Detect which cell encompasses the target text, then output its [X, Y] center coordinate. 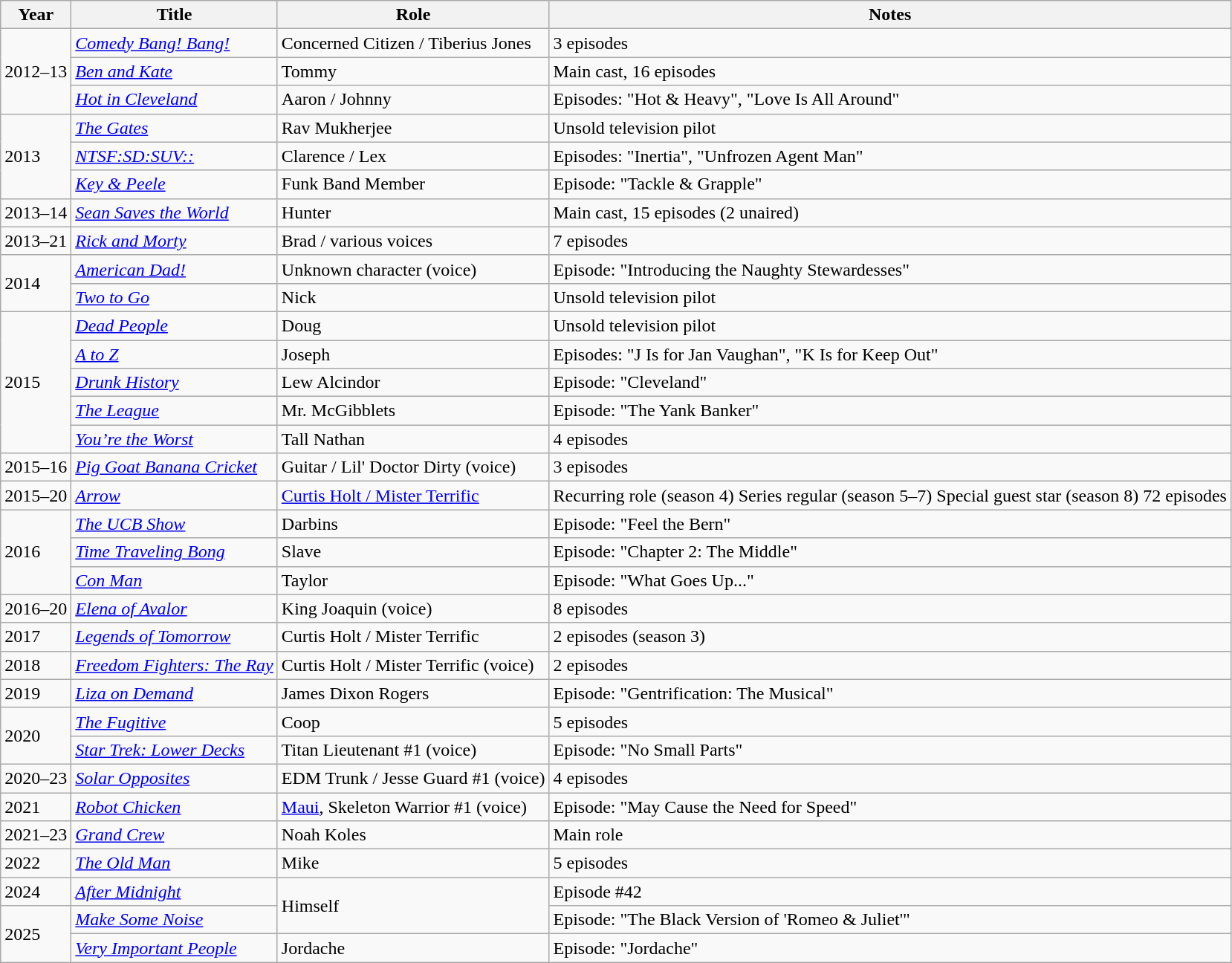
Hot in Cleveland [174, 100]
Noah Koles [413, 835]
2025 [36, 934]
Solar Opposites [174, 778]
King Joaquin (voice) [413, 609]
Unknown character (voice) [413, 269]
Dead People [174, 325]
Rick and Morty [174, 241]
You’re the Worst [174, 439]
Guitar / Lil' Doctor Dirty (voice) [413, 467]
Episode: "Cleveland" [890, 383]
Con Man [174, 580]
Arrow [174, 496]
2013 [36, 156]
Lew Alcindor [413, 383]
2018 [36, 665]
Darbins [413, 524]
2013–14 [36, 213]
Episode: "Gentrification: The Musical" [890, 693]
EDM Trunk / Jesse Guard #1 (voice) [413, 778]
Himself [413, 906]
Recurring role (season 4) Series regular (season 5–7) Special guest star (season 8) 72 episodes [890, 496]
Key & Peele [174, 184]
American Dad! [174, 269]
Elena of Avalor [174, 609]
Taylor [413, 580]
2015 [36, 382]
2022 [36, 863]
Main role [890, 835]
Notes [890, 15]
Mr. McGibblets [413, 411]
Hunter [413, 213]
Funk Band Member [413, 184]
2020 [36, 736]
James Dixon Rogers [413, 693]
Episodes: "J Is for Jan Vaughan", "K Is for Keep Out" [890, 354]
Time Traveling Bong [174, 552]
Pig Goat Banana Cricket [174, 467]
Very Important People [174, 948]
Concerned Citizen / Tiberius Jones [413, 43]
Nick [413, 297]
2019 [36, 693]
Doug [413, 325]
2012–13 [36, 71]
Episodes: "Hot & Heavy", "Love Is All Around" [890, 100]
Curtis Holt / Mister Terrific (voice) [413, 665]
2015–20 [36, 496]
Role [413, 15]
Episode: "What Goes Up..." [890, 580]
2021 [36, 806]
Episodes: "Inertia", "Unfrozen Agent Man" [890, 156]
2015–16 [36, 467]
Drunk History [174, 383]
Year [36, 15]
2024 [36, 892]
Star Trek: Lower Decks [174, 750]
The Gates [174, 128]
Legends of Tomorrow [174, 637]
The UCB Show [174, 524]
2017 [36, 637]
Grand Crew [174, 835]
Make Some Noise [174, 920]
Episode #42 [890, 892]
Episode: "No Small Parts" [890, 750]
Episode: "Feel the Bern" [890, 524]
The Old Man [174, 863]
Tommy [413, 71]
Episode: "Tackle & Grapple" [890, 184]
2016–20 [36, 609]
Sean Saves the World [174, 213]
2 episodes [890, 665]
Aaron / Johnny [413, 100]
7 episodes [890, 241]
Slave [413, 552]
Episode: "May Cause the Need for Speed" [890, 806]
Liza on Demand [174, 693]
Freedom Fighters: The Ray [174, 665]
Main cast, 16 episodes [890, 71]
Title [174, 15]
The Fugitive [174, 722]
Main cast, 15 episodes (2 unaired) [890, 213]
A to Z [174, 354]
2 episodes (season 3) [890, 637]
Two to Go [174, 297]
8 episodes [890, 609]
Comedy Bang! Bang! [174, 43]
Clarence / Lex [413, 156]
The League [174, 411]
Episode: "Chapter 2: The Middle" [890, 552]
2016 [36, 552]
Mike [413, 863]
Maui, Skeleton Warrior #1 (voice) [413, 806]
Brad / various voices [413, 241]
NTSF:SD:SUV:: [174, 156]
Coop [413, 722]
Episode: "Jordache" [890, 948]
2014 [36, 283]
2021–23 [36, 835]
Ben and Kate [174, 71]
Jordache [413, 948]
2013–21 [36, 241]
Tall Nathan [413, 439]
Rav Mukherjee [413, 128]
2020–23 [36, 778]
After Midnight [174, 892]
Episode: "The Yank Banker" [890, 411]
Robot Chicken [174, 806]
Joseph [413, 354]
Episode: "The Black Version of 'Romeo & Juliet'" [890, 920]
Titan Lieutenant #1 (voice) [413, 750]
Episode: "Introducing the Naughty Stewardesses" [890, 269]
